From the cell containing the given text, extract its center point as (x, y) coordinate. 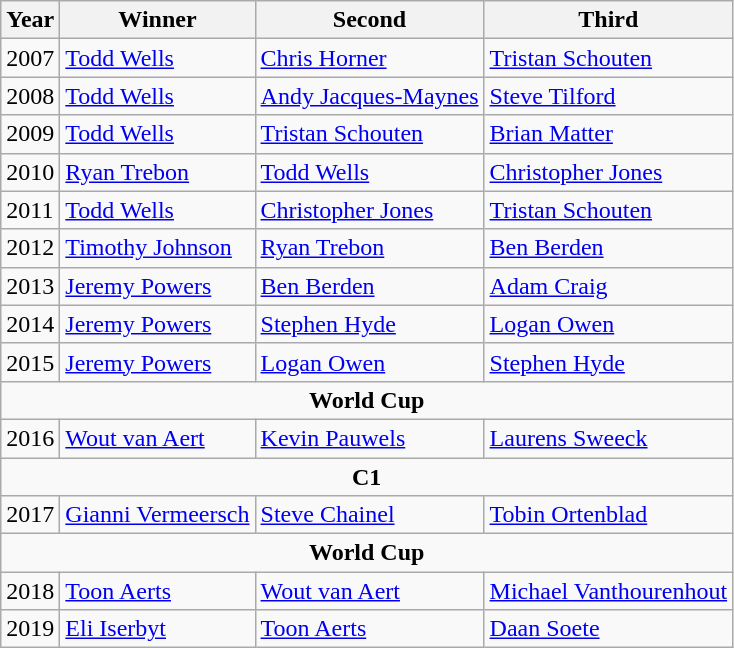
Andy Jacques-Maynes (370, 96)
2011 (30, 210)
2017 (30, 515)
Michael Vanthourenhout (608, 591)
Chris Horner (370, 58)
Gianni Vermeersch (158, 515)
2010 (30, 172)
2008 (30, 96)
2015 (30, 362)
Tobin Ortenblad (608, 515)
Steve Tilford (608, 96)
2016 (30, 438)
Kevin Pauwels (370, 438)
Laurens Sweeck (608, 438)
2013 (30, 286)
2019 (30, 629)
2018 (30, 591)
C1 (367, 477)
Winner (158, 20)
Timothy Johnson (158, 248)
Third (608, 20)
Eli Iserbyt (158, 629)
Second (370, 20)
2009 (30, 134)
Daan Soete (608, 629)
2007 (30, 58)
2014 (30, 324)
Year (30, 20)
2012 (30, 248)
Brian Matter (608, 134)
Adam Craig (608, 286)
Steve Chainel (370, 515)
